Extract the (X, Y) coordinate from the center of the cell holding the provided text.  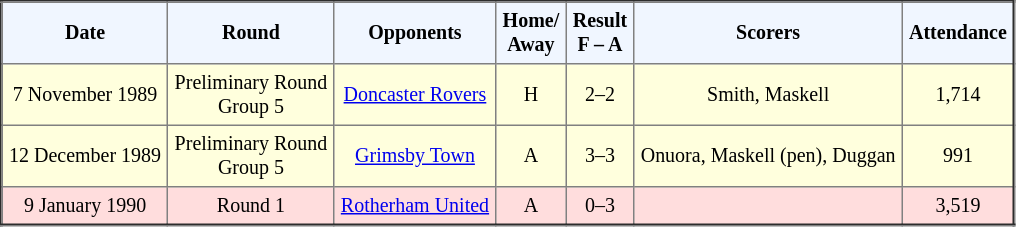
Grimsby Town (415, 156)
3–3 (600, 156)
Round 1 (251, 206)
Smith, Maskell (768, 95)
Date (85, 33)
Scorers (768, 33)
Onuora, Maskell (pen), Duggan (768, 156)
Home/Away (531, 33)
3,519 (958, 206)
7 November 1989 (85, 95)
991 (958, 156)
9 January 1990 (85, 206)
H (531, 95)
2–2 (600, 95)
ResultF – A (600, 33)
Opponents (415, 33)
Round (251, 33)
Rotherham United (415, 206)
Attendance (958, 33)
0–3 (600, 206)
Doncaster Rovers (415, 95)
1,714 (958, 95)
12 December 1989 (85, 156)
